Output the [x, y] coordinate of the center of the cell containing the given text.  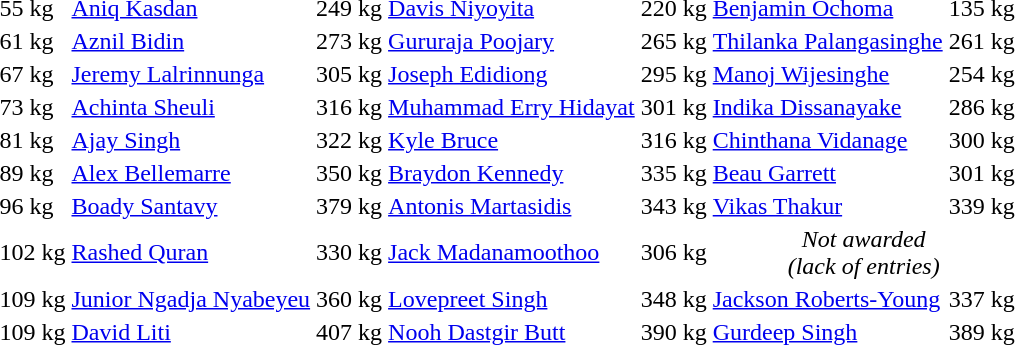
Rashed Quran [191, 252]
Junior Ngadja Nyabeyeu [191, 299]
Achinta Sheuli [191, 107]
343 kg [674, 206]
322 kg [350, 140]
Ajay Singh [191, 140]
Joseph Edidiong [512, 74]
Jeremy Lalrinnunga [191, 74]
295 kg [674, 74]
Muhammad Erry Hidayat [512, 107]
379 kg [350, 206]
Kyle Bruce [512, 140]
Antonis Martasidis [512, 206]
360 kg [350, 299]
301 kg [674, 107]
Braydon Kennedy [512, 173]
350 kg [350, 173]
Gururaja Poojary [512, 41]
Jack Madanamoothoo [512, 252]
273 kg [350, 41]
335 kg [674, 173]
Chinthana Vidanage [828, 140]
305 kg [350, 74]
Aznil Bidin [191, 41]
348 kg [674, 299]
Indika Dissanayake [828, 107]
Boady Santavy [191, 206]
Lovepreet Singh [512, 299]
Manoj Wijesinghe [828, 74]
330 kg [350, 252]
Thilanka Palangasinghe [828, 41]
Jackson Roberts-Young [828, 299]
Vikas Thakur [828, 206]
Alex Bellemarre [191, 173]
306 kg [674, 252]
Beau Garrett [828, 173]
265 kg [674, 41]
